Capture the cell that displays the provided text and extract its [X, Y] central coordinate. 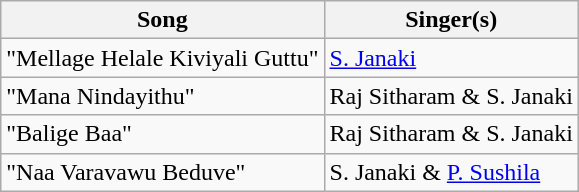
"Naa Varavawu Beduve" [162, 172]
"Mana Nindayithu" [162, 96]
Song [162, 20]
S. Janaki [451, 58]
Singer(s) [451, 20]
"Balige Baa" [162, 134]
S. Janaki & P. Sushila [451, 172]
"Mellage Helale Kiviyali Guttu" [162, 58]
